Capture the cell that displays the provided text and extract its (X, Y) central coordinate. 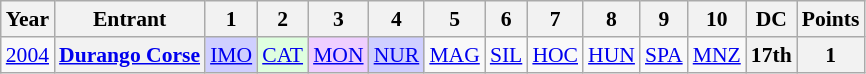
IMO (231, 55)
6 (506, 19)
Durango Corse (130, 55)
Points (831, 19)
Entrant (130, 19)
3 (338, 19)
DC (772, 19)
5 (454, 19)
CAT (282, 55)
HOC (555, 55)
MAG (454, 55)
2 (282, 19)
MNZ (717, 55)
HUN (612, 55)
4 (397, 19)
17th (772, 55)
8 (612, 19)
SPA (664, 55)
SIL (506, 55)
7 (555, 19)
10 (717, 19)
Year (28, 19)
9 (664, 19)
NUR (397, 55)
2004 (28, 55)
MON (338, 55)
